For the text-containing cell, return its midpoint in [x, y] coordinate format. 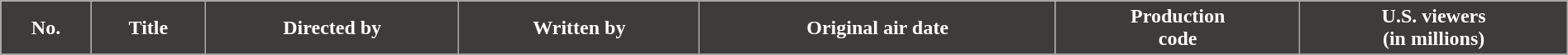
No. [46, 28]
Productioncode [1178, 28]
U.S. viewers(in millions) [1434, 28]
Original air date [878, 28]
Directed by [332, 28]
Title [148, 28]
Written by [579, 28]
